Provide the [X, Y] coordinate of the cell's center where the given text is located.  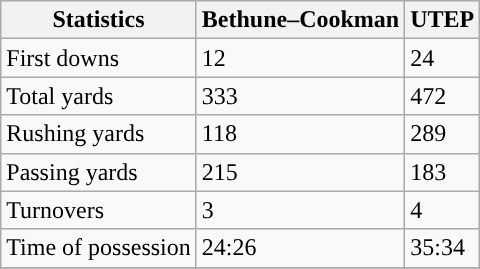
118 [300, 134]
Bethune–Cookman [300, 20]
Statistics [99, 20]
UTEP [442, 20]
Total yards [99, 96]
Time of possession [99, 248]
183 [442, 172]
Rushing yards [99, 134]
Passing yards [99, 172]
24:26 [300, 248]
289 [442, 134]
12 [300, 58]
Turnovers [99, 210]
35:34 [442, 248]
24 [442, 58]
4 [442, 210]
472 [442, 96]
333 [300, 96]
3 [300, 210]
First downs [99, 58]
215 [300, 172]
